Pinpoint the cell where the given text exists, returning its (x, y) midpoint coordinate. 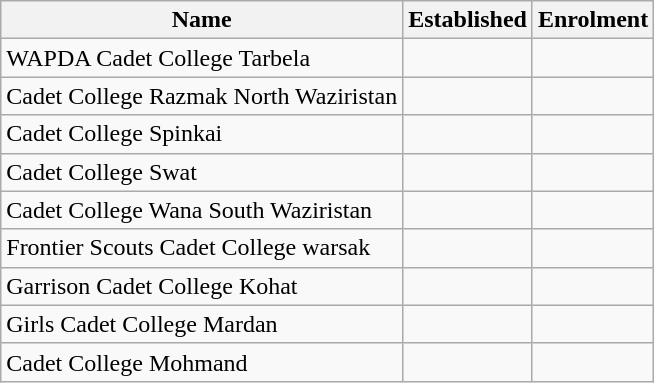
Cadet College Swat (202, 172)
Name (202, 20)
Cadet College Wana South Waziristan (202, 210)
Girls Cadet College Mardan (202, 324)
Cadet College Razmak North Waziristan (202, 96)
Enrolment (592, 20)
Cadet College Spinkai (202, 134)
Frontier Scouts Cadet College warsak (202, 248)
Established (468, 20)
Garrison Cadet College Kohat (202, 286)
WAPDA Cadet College Tarbela (202, 58)
Cadet College Mohmand (202, 362)
